From the cell containing the given text, extract its center point as [X, Y] coordinate. 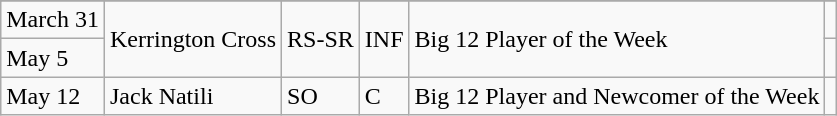
Big 12 Player and Newcomer of the Week [617, 96]
SO [321, 96]
March 31 [53, 20]
RS-SR [321, 39]
May 12 [53, 96]
Big 12 Player of the Week [617, 39]
May 5 [53, 58]
Jack Natili [192, 96]
C [384, 96]
INF [384, 39]
Kerrington Cross [192, 39]
